Scan for the cell matching the given text and deliver its (x, y) coordinate at center. 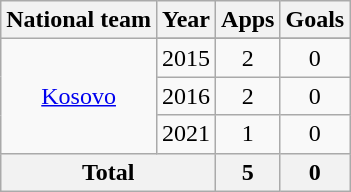
Total (108, 172)
Apps (248, 20)
Year (186, 20)
National team (79, 20)
2015 (186, 58)
Kosovo (79, 96)
Goals (315, 20)
1 (248, 134)
2016 (186, 96)
5 (248, 172)
2021 (186, 134)
